Search for the cell housing the specified text and yield its [X, Y] center coordinate. 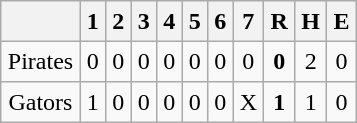
Pirates [40, 61]
X [248, 102]
5 [195, 21]
7 [248, 21]
6 [220, 21]
E [342, 21]
R [280, 21]
3 [144, 21]
H [311, 21]
Gators [40, 102]
4 [169, 21]
